Output the [X, Y] coordinate of the center of the cell containing the given text.  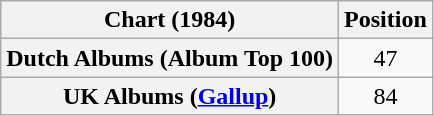
Position [386, 20]
47 [386, 58]
UK Albums (Gallup) [170, 96]
Chart (1984) [170, 20]
Dutch Albums (Album Top 100) [170, 58]
84 [386, 96]
